For the text-containing cell, return its midpoint in (X, Y) coordinate format. 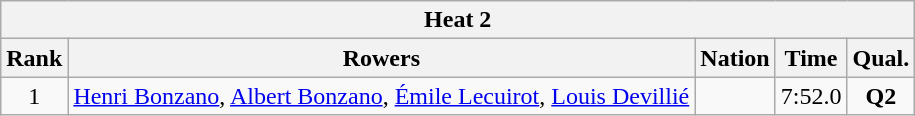
7:52.0 (811, 96)
Time (811, 58)
1 (34, 96)
Q2 (881, 96)
Rowers (382, 58)
Henri Bonzano, Albert Bonzano, Émile Lecuirot, Louis Devillié (382, 96)
Heat 2 (458, 20)
Nation (735, 58)
Qual. (881, 58)
Rank (34, 58)
